Return the (X, Y) coordinate for the center point of the cell that contains the specified text.  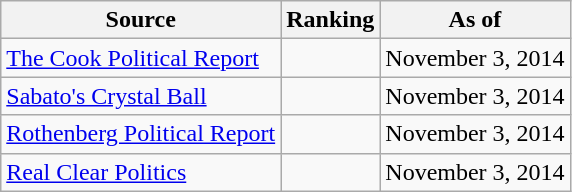
Ranking (330, 20)
Sabato's Crystal Ball (141, 96)
Real Clear Politics (141, 172)
The Cook Political Report (141, 58)
As of (475, 20)
Source (141, 20)
Rothenberg Political Report (141, 134)
